Determine the (X, Y) coordinate at the center of the cell enclosing the given text.  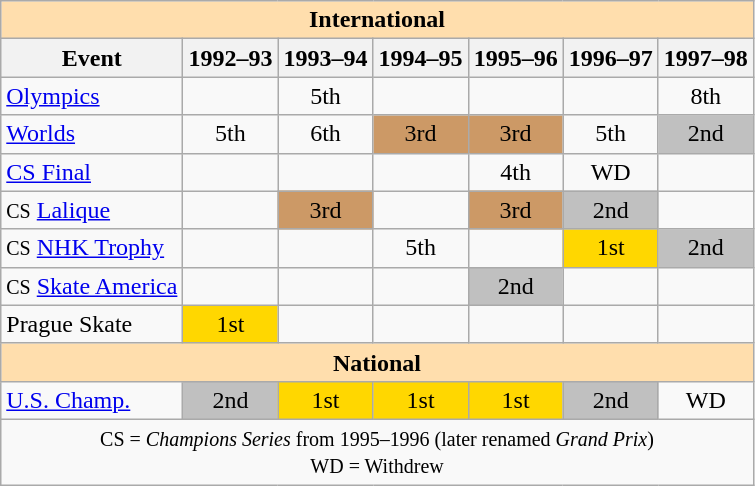
1992–93 (230, 58)
1994–95 (420, 58)
4th (516, 172)
1997–98 (706, 58)
Olympics (92, 96)
U.S. Champ. (92, 400)
Prague Skate (92, 324)
CS = Champions Series from 1995–1996 (later renamed Grand Prix) WD = Withdrew (378, 452)
CS Final (92, 172)
CS Lalique (92, 210)
CS Skate America (92, 286)
1996–97 (610, 58)
CS NHK Trophy (92, 248)
1995–96 (516, 58)
8th (706, 96)
6th (326, 134)
1993–94 (326, 58)
Event (92, 58)
National (378, 362)
Worlds (92, 134)
International (378, 20)
